Output the (X, Y) coordinate of the center of the cell containing the given text.  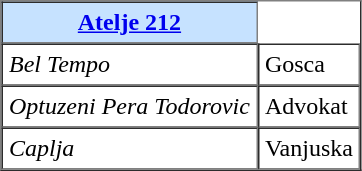
Bel Tempo (130, 65)
Optuzeni Pera Todorovic (130, 107)
Gosca (308, 65)
Atelje 212 (130, 23)
Vanjuska (308, 149)
Advokat (308, 107)
Caplja (130, 149)
